Capture the cell that displays the provided text and extract its (x, y) central coordinate. 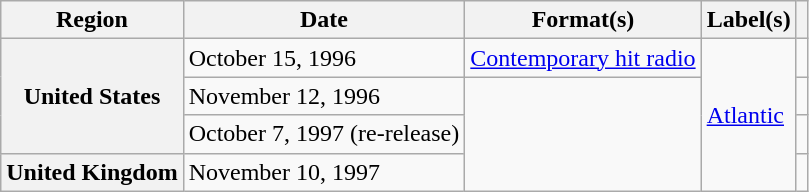
Date (324, 20)
October 7, 1997 (re-release) (324, 134)
October 15, 1996 (324, 58)
November 10, 1997 (324, 172)
November 12, 1996 (324, 96)
United States (92, 96)
Format(s) (583, 20)
Label(s) (748, 20)
Contemporary hit radio (583, 58)
Atlantic (748, 115)
United Kingdom (92, 172)
Region (92, 20)
